Pinpoint the cell where the given text exists, returning its [X, Y] midpoint coordinate. 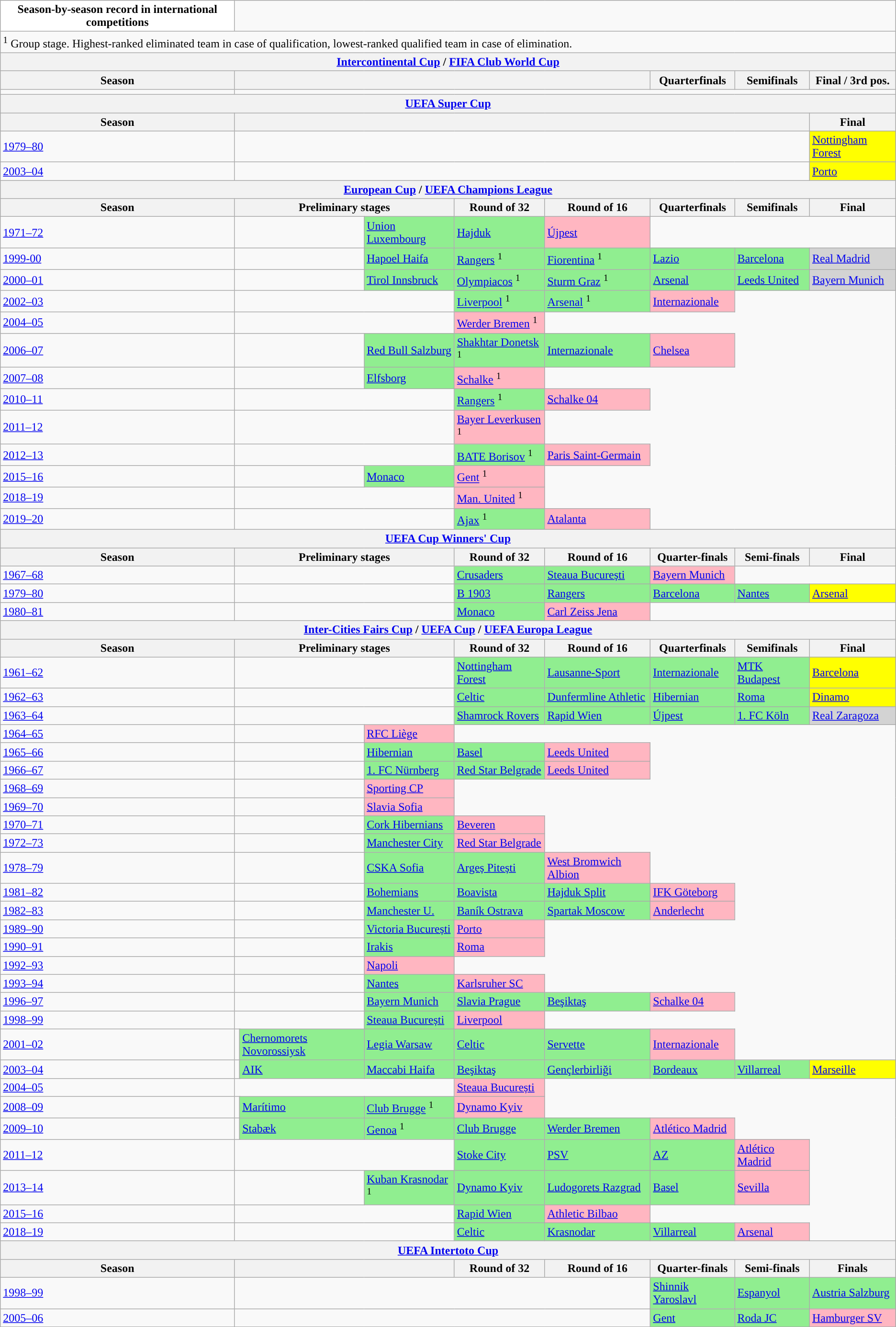
Dunfermline Athletic [597, 697]
Rangers [597, 593]
1972–73 [118, 843]
BATE Borisov 1 [500, 455]
Irakis [410, 947]
Victoria București [410, 929]
Maccabi Haifa [410, 1069]
1993–94 [118, 983]
Schalke 1 [500, 378]
Gençlerbirliği [597, 1069]
Paris Saint-Germain [597, 455]
Club Brugge 1 [410, 1107]
Austria Salzburg [852, 1293]
2019–20 [118, 519]
Servette [597, 1044]
1962–63 [118, 697]
Ludogorets Razgrad [597, 1188]
AZ [693, 1155]
Krasnodar [597, 1232]
1978–79 [118, 868]
1965–66 [118, 752]
1996–97 [118, 1002]
Red Bull Salzburg [410, 350]
Manchester U. [410, 911]
1967–68 [118, 575]
Manchester City [410, 843]
IFK Göteborg [693, 892]
1964–65 [118, 734]
Arsenal 1 [597, 301]
Roda JC [772, 1317]
Ajax 1 [500, 519]
Napoli [410, 965]
UEFA Cup Winners' Cup [448, 539]
Marseille [852, 1069]
Chernomorets Novorossiysk [302, 1044]
Elfsborg [410, 378]
Atalanta [597, 519]
1 Group stage. Highest-ranked eliminated team in case of qualification, lowest-ranked qualified team in case of elimination. [448, 42]
Fiorentina 1 [597, 258]
2005–06 [118, 1317]
1980–81 [118, 612]
1961–62 [118, 673]
PSV [597, 1155]
2010–11 [118, 399]
RFC Liège [410, 734]
Werder Bremen 1 [500, 323]
Hapoel Haifa [410, 258]
UEFA Intertoto Cup [448, 1250]
2000–01 [118, 280]
2009–10 [118, 1128]
Karlsruher SC [500, 983]
Gent 1 [500, 477]
2008–09 [118, 1107]
Shamrock Rovers [500, 715]
Shakhtar Donetsk 1 [500, 350]
Union Luxembourg [410, 233]
Crusaders [500, 575]
Beveren [500, 825]
Shinnik Yaroslavl [693, 1293]
Club Brugge [500, 1128]
Lazio [693, 258]
Espanyol [772, 1293]
1981–82 [118, 892]
AIK [302, 1069]
Genoa 1 [410, 1128]
Slavia Sofia [410, 807]
MTK Budapest [772, 673]
1999-00 [118, 258]
1969–70 [118, 807]
1968–69 [118, 788]
Tirol Innsbruck [410, 280]
Liverpool 1 [500, 301]
European Cup / UEFA Champions League [448, 190]
Stabæk [302, 1128]
Final / 3rd pos. [852, 80]
Dinamo [852, 697]
Werder Bremen [597, 1128]
Stoke City [500, 1155]
1970–71 [118, 825]
Argeș Pitești [500, 868]
Cork Hibernians [410, 825]
2002–03 [118, 301]
Marítimo [302, 1107]
Sturm Graz 1 [597, 280]
Gent [693, 1317]
Bordeaux [693, 1069]
2013–14 [118, 1188]
2012–13 [118, 455]
Sporting CP [410, 788]
CSKA Sofia [410, 868]
Real Madrid [852, 258]
Boavista [500, 892]
West Bromwich Albion [597, 868]
Spartak Moscow [597, 911]
Bohemians [410, 892]
Lausanne-Sport [597, 673]
Kuban Krasnodar 1 [410, 1188]
1982–83 [118, 911]
Real Zaragoza [852, 715]
Carl Zeiss Jena [597, 612]
Intercontinental Cup / FIFA Club World Cup [448, 62]
UEFA Super Cup [448, 104]
1. FC Nürnberg [410, 770]
Finals [852, 1268]
1990–91 [118, 947]
1992–93 [118, 965]
Sevilla [772, 1188]
B 1903 [500, 593]
Slavia Prague [500, 1002]
Hajduk [500, 233]
Liverpool [500, 1020]
Inter-Cities Fairs Cup / UEFA Cup / UEFA Europa League [448, 630]
Hamburger SV [852, 1317]
Baník Ostrava [500, 911]
Legia Warsaw [410, 1044]
Chelsea [693, 350]
1963–64 [118, 715]
Season-by-season record in international competitions [118, 16]
1971–72 [118, 233]
2007–08 [118, 378]
Man. United 1 [500, 498]
1966–67 [118, 770]
Bayer Leverkusen 1 [500, 427]
Olympiacos 1 [500, 280]
Athletic Bilbao [597, 1214]
2006–07 [118, 350]
Anderlecht [693, 911]
1989–90 [118, 929]
1. FC Köln [772, 715]
Hajduk Split [597, 892]
2001–02 [118, 1044]
